Identify which cell holds the provided text, then report its [X, Y] central coordinate. 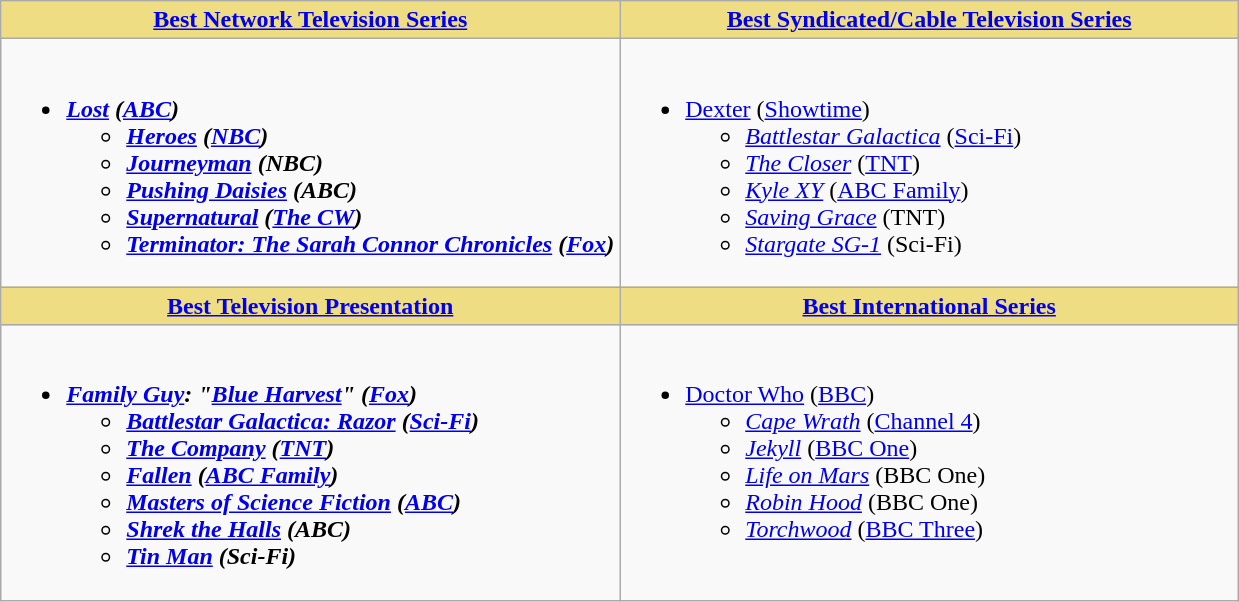
Best Network Television Series [310, 20]
Lost (ABC)Heroes (NBC)Journeyman (NBC)Pushing Daisies (ABC)Supernatural (The CW)Terminator: The Sarah Connor Chronicles (Fox) [310, 163]
Best Television Presentation [310, 306]
Best Syndicated/Cable Television Series [930, 20]
Doctor Who (BBC)Cape Wrath (Channel 4)Jekyll (BBC One)Life on Mars (BBC One)Robin Hood (BBC One)Torchwood (BBC Three) [930, 462]
Best International Series [930, 306]
Dexter (Showtime)Battlestar Galactica (Sci-Fi)The Closer (TNT)Kyle XY (ABC Family)Saving Grace (TNT)Stargate SG-1 (Sci-Fi) [930, 163]
